Detect which cell encompasses the target text, then output its [x, y] center coordinate. 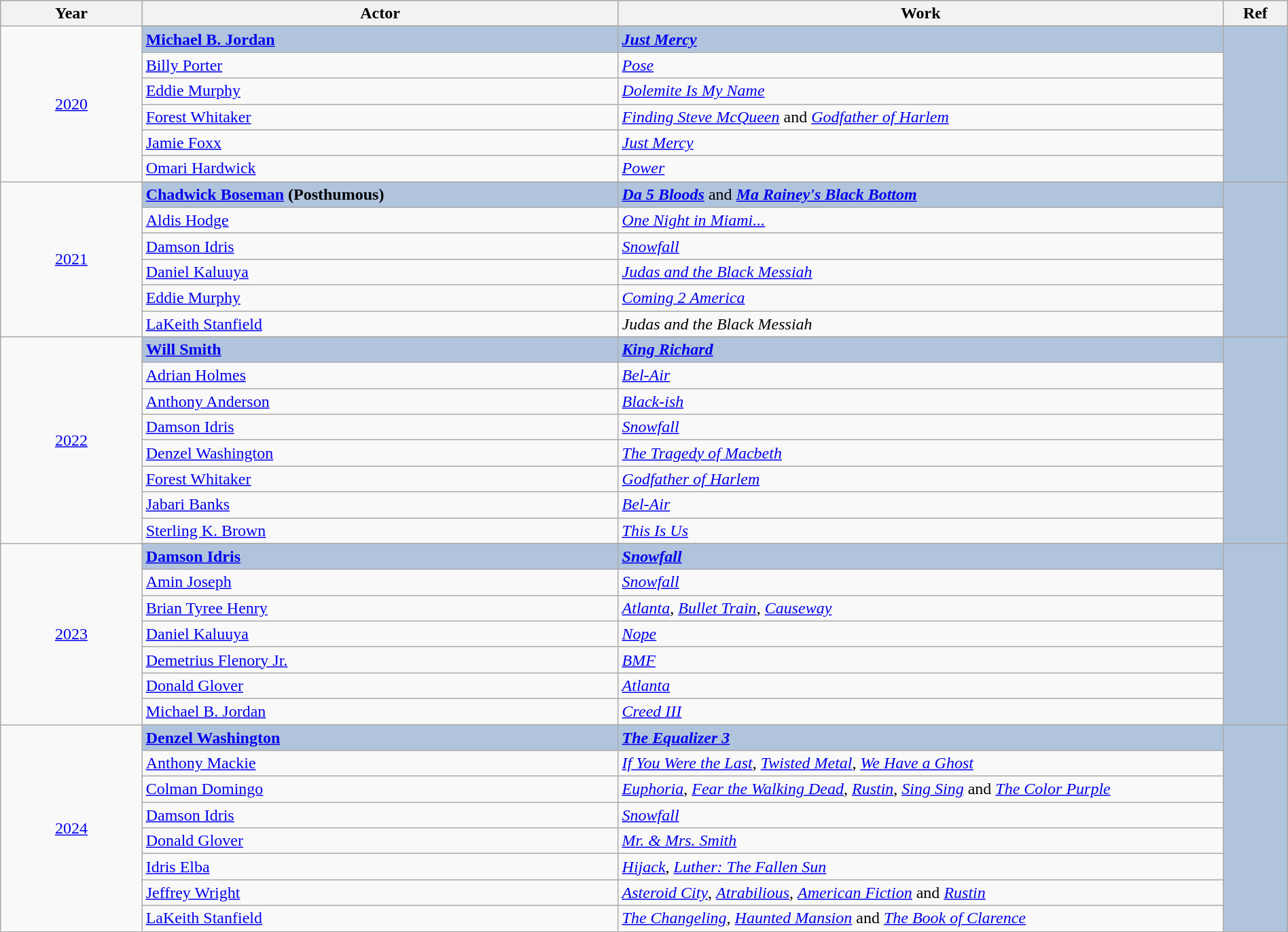
Euphoria, Fear the Walking Dead, Rustin, Sing Sing and The Color Purple [920, 789]
Anthony Mackie [380, 764]
Ref [1255, 14]
This Is Us [920, 531]
The Tragedy of Macbeth [920, 453]
Dolemite Is My Name [920, 91]
The Changeling, Haunted Mansion and The Book of Clarence [920, 918]
BMF [920, 660]
2022 [71, 440]
Amin Joseph [380, 582]
Da 5 Bloods and Ma Rainey's Black Bottom [920, 194]
Pose [920, 65]
The Equalizer 3 [920, 737]
Jeffrey Wright [380, 893]
Coming 2 America [920, 298]
Actor [380, 14]
Creed III [920, 711]
Omari Hardwick [380, 168]
2023 [71, 634]
Brian Tyree Henry [380, 608]
Chadwick Boseman (Posthumous) [380, 194]
Nope [920, 634]
Power [920, 168]
Hijack, Luther: The Fallen Sun [920, 867]
Mr. & Mrs. Smith [920, 841]
Black-ish [920, 401]
Finding Steve McQueen and Godfather of Harlem [920, 117]
Colman Domingo [380, 789]
Godfather of Harlem [920, 479]
If You Were the Last, Twisted Metal, We Have a Ghost [920, 764]
Billy Porter [380, 65]
2021 [71, 259]
Atlanta, Bullet Train, Causeway [920, 608]
Atlanta [920, 685]
Jabari Banks [380, 505]
2020 [71, 104]
Jamie Foxx [380, 143]
Work [920, 14]
Will Smith [380, 350]
Aldis Hodge [380, 220]
Year [71, 14]
Asteroid City, Atrabilious, American Fiction and Rustin [920, 893]
Anthony Anderson [380, 401]
Sterling K. Brown [380, 531]
King Richard [920, 350]
Idris Elba [380, 867]
Adrian Holmes [380, 376]
Demetrius Flenory Jr. [380, 660]
One Night in Miami... [920, 220]
2024 [71, 827]
